Find where the given text appears and provide that cell's center as (X, Y) coordinate. 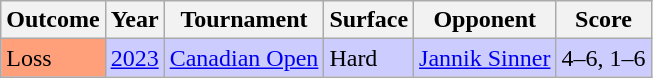
Surface (369, 20)
Tournament (244, 20)
2023 (134, 58)
Canadian Open (244, 58)
4–6, 1–6 (604, 58)
Opponent (485, 20)
Year (134, 20)
Hard (369, 58)
Loss (53, 58)
Outcome (53, 20)
Jannik Sinner (485, 58)
Score (604, 20)
